From the cell containing the given text, extract its center point as (X, Y) coordinate. 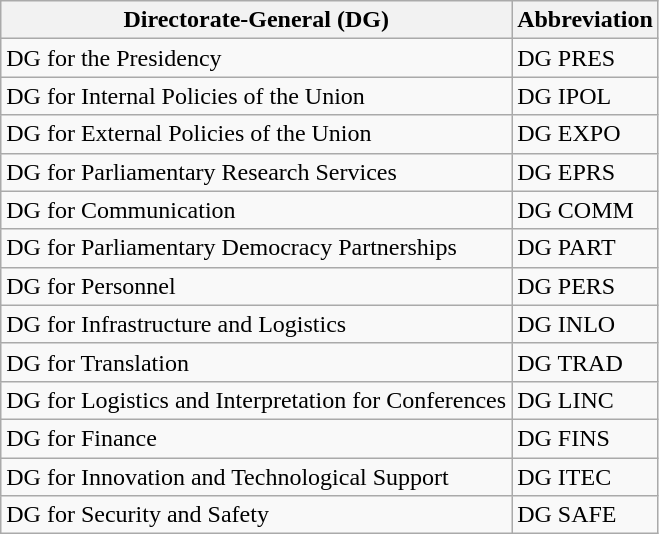
DG for Communication (256, 210)
DG for Internal Policies of the Union (256, 96)
DG for Innovation and Technological Support (256, 477)
DG TRAD (586, 362)
DG FINS (586, 438)
DG for Logistics and Interpretation for Conferences (256, 400)
DG ITEC (586, 477)
DG for Parliamentary Democracy Partnerships (256, 248)
DG IPOL (586, 96)
DG PART (586, 248)
Abbreviation (586, 20)
DG COMM (586, 210)
DG PERS (586, 286)
DG for External Policies of the Union (256, 134)
DG for Personnel (256, 286)
DG LINC (586, 400)
DG EXPO (586, 134)
DG PRES (586, 58)
DG for Security and Safety (256, 515)
DG for the Presidency (256, 58)
DG for Translation (256, 362)
Directorate-General (DG) (256, 20)
DG INLO (586, 324)
DG for Parliamentary Research Services (256, 172)
DG for Infrastructure and Logistics (256, 324)
DG EPRS (586, 172)
DG SAFE (586, 515)
DG for Finance (256, 438)
